Pinpoint the cell where the given text exists, returning its [X, Y] midpoint coordinate. 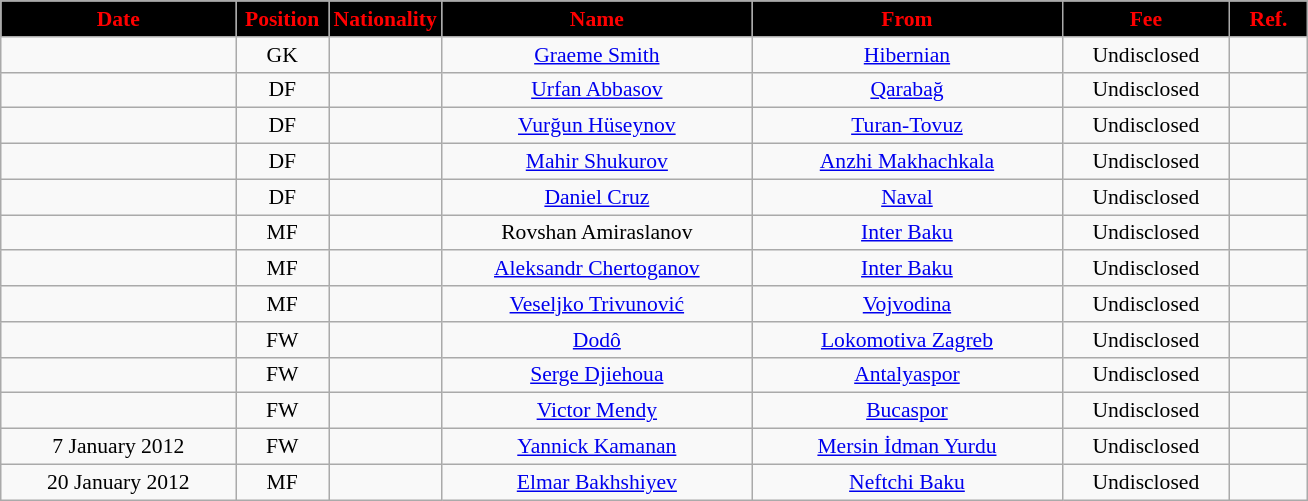
Lokomotiva Zagreb [907, 340]
Qarabağ [907, 90]
Date [118, 19]
Elmar Bakhshiyev [597, 482]
Ref. [1269, 19]
Daniel Cruz [597, 197]
Mahir Shukurov [597, 162]
Antalyaspor [907, 375]
Urfan Abbasov [597, 90]
Dodô [597, 340]
Veseljko Trivunović [597, 304]
Nationality [384, 19]
Neftchi Baku [907, 482]
Bucaspor [907, 411]
Rovshan Amiraslanov [597, 233]
Graeme Smith [597, 55]
Yannick Kamanan [597, 447]
7 January 2012 [118, 447]
Anzhi Makhachkala [907, 162]
Name [597, 19]
20 January 2012 [118, 482]
Vojvodina [907, 304]
Mersin İdman Yurdu [907, 447]
Turan-Tovuz [907, 126]
Hibernian [907, 55]
From [907, 19]
Vurğun Hüseynov [597, 126]
Victor Mendy [597, 411]
Naval [907, 197]
Aleksandr Chertoganov [597, 269]
GK [282, 55]
Serge Djiehoua [597, 375]
Position [282, 19]
Fee [1146, 19]
